Determine the [x, y] coordinate at the center of the cell enclosing the given text.  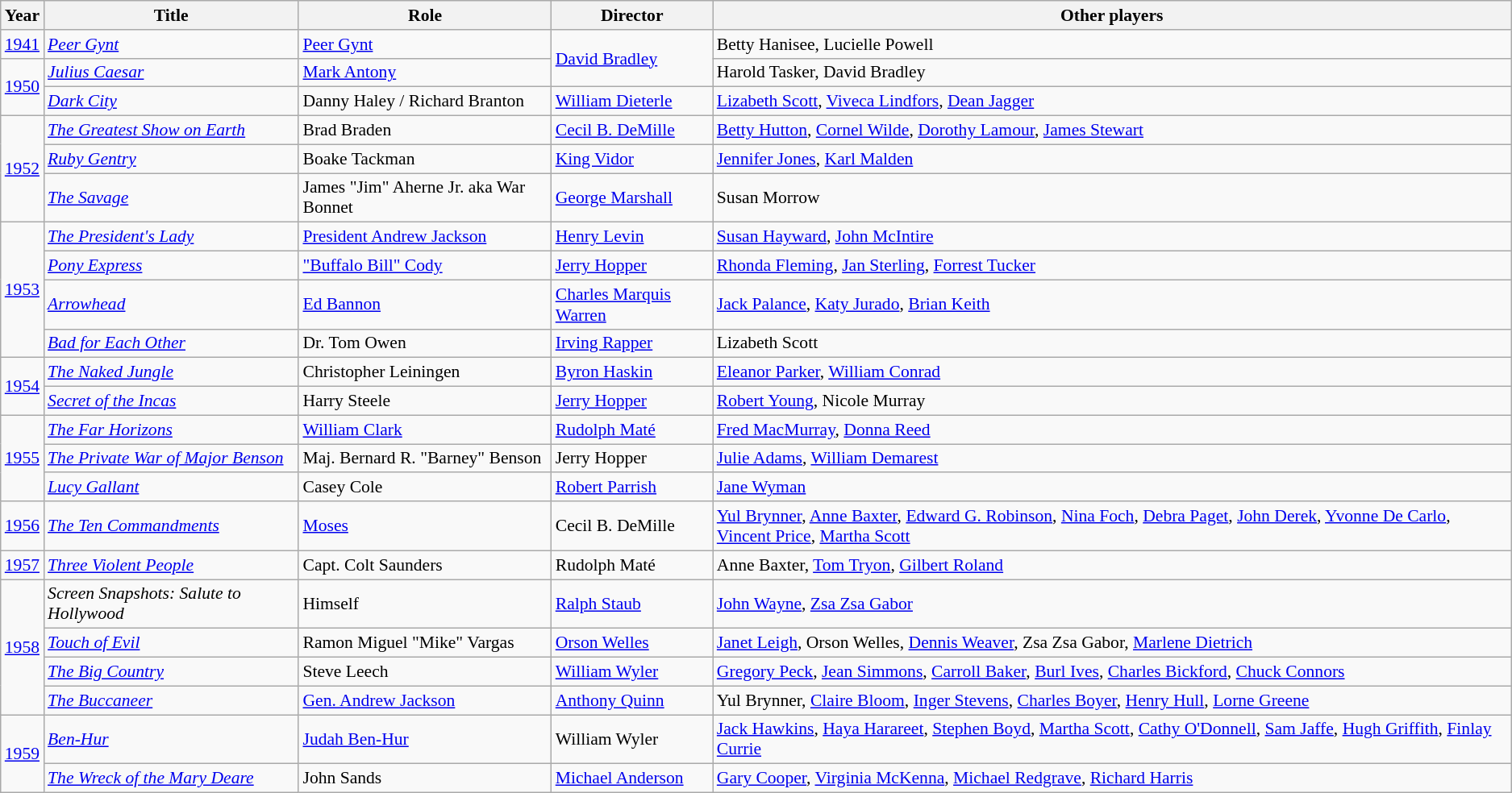
Secret of the Incas [171, 401]
Touch of Evil [171, 643]
Fred MacMurray, Donna Reed [1112, 430]
Mark Antony [424, 73]
Betty Hanisee, Lucielle Powell [1112, 44]
The Big Country [171, 672]
John Sands [424, 778]
Robert Young, Nicole Murray [1112, 401]
President Andrew Jackson [424, 237]
Brad Braden [424, 131]
Ramon Miguel "Mike" Vargas [424, 643]
Robert Parrish [632, 488]
Arrowhead [171, 305]
"Buffalo Bill" Cody [424, 266]
Harry Steele [424, 401]
Byron Haskin [632, 372]
Other players [1112, 15]
Ed Bannon [424, 305]
Bad for Each Other [171, 343]
1955 [23, 458]
Ralph Staub [632, 604]
Boake Tackman [424, 159]
Director [632, 15]
Himself [424, 604]
William Clark [424, 430]
1954 [23, 387]
Janet Leigh, Orson Welles, Dennis Weaver, Zsa Zsa Gabor, Marlene Dietrich [1112, 643]
Anthony Quinn [632, 700]
1950 [23, 87]
1952 [23, 169]
Dark City [171, 102]
Michael Anderson [632, 778]
1956 [23, 525]
Year [23, 15]
The Savage [171, 198]
The Naked Jungle [171, 372]
The President's Lady [171, 237]
John Wayne, Zsa Zsa Gabor [1112, 604]
Harold Tasker, David Bradley [1112, 73]
James "Jim" Aherne Jr. aka War Bonnet [424, 198]
1958 [23, 647]
Dr. Tom Owen [424, 343]
Pony Express [171, 266]
Role [424, 15]
1953 [23, 290]
Ben-Hur [171, 740]
The Private War of Major Benson [171, 459]
Screen Snapshots: Salute to Hollywood [171, 604]
Susan Morrow [1112, 198]
The Greatest Show on Earth [171, 131]
Steve Leech [424, 672]
The Buccaneer [171, 700]
The Far Horizons [171, 430]
Jack Hawkins, Haya Harareet, Stephen Boyd, Martha Scott, Cathy O'Donnell, Sam Jaffe, Hugh Griffith, Finlay Currie [1112, 740]
Capt. Colt Saunders [424, 565]
Lizabeth Scott [1112, 343]
The Wreck of the Mary Deare [171, 778]
1941 [23, 44]
Yul Brynner, Anne Baxter, Edward G. Robinson, Nina Foch, Debra Paget, John Derek, Yvonne De Carlo, Vincent Price, Martha Scott [1112, 525]
William Dieterle [632, 102]
Lucy Gallant [171, 488]
Three Violent People [171, 565]
Betty Hutton, Cornel Wilde, Dorothy Lamour, James Stewart [1112, 131]
Danny Haley / Richard Branton [424, 102]
Ruby Gentry [171, 159]
1957 [23, 565]
Gen. Andrew Jackson [424, 700]
Casey Cole [424, 488]
Julius Caesar [171, 73]
Moses [424, 525]
Jack Palance, Katy Jurado, Brian Keith [1112, 305]
Yul Brynner, Claire Bloom, Inger Stevens, Charles Boyer, Henry Hull, Lorne Greene [1112, 700]
Susan Hayward, John McIntire [1112, 237]
King Vidor [632, 159]
Eleanor Parker, William Conrad [1112, 372]
Christopher Leiningen [424, 372]
Anne Baxter, Tom Tryon, Gilbert Roland [1112, 565]
Orson Welles [632, 643]
Rhonda Fleming, Jan Sterling, Forrest Tucker [1112, 266]
Title [171, 15]
Gregory Peck, Jean Simmons, Carroll Baker, Burl Ives, Charles Bickford, Chuck Connors [1112, 672]
David Bradley [632, 58]
Jennifer Jones, Karl Malden [1112, 159]
1959 [23, 754]
Jane Wyman [1112, 488]
Charles Marquis Warren [632, 305]
Julie Adams, William Demarest [1112, 459]
Lizabeth Scott, Viveca Lindfors, Dean Jagger [1112, 102]
Maj. Bernard R. "Barney" Benson [424, 459]
The Ten Commandments [171, 525]
Gary Cooper, Virginia McKenna, Michael Redgrave, Richard Harris [1112, 778]
Henry Levin [632, 237]
Judah Ben-Hur [424, 740]
Irving Rapper [632, 343]
George Marshall [632, 198]
